For the text-containing cell, return its midpoint in [X, Y] coordinate format. 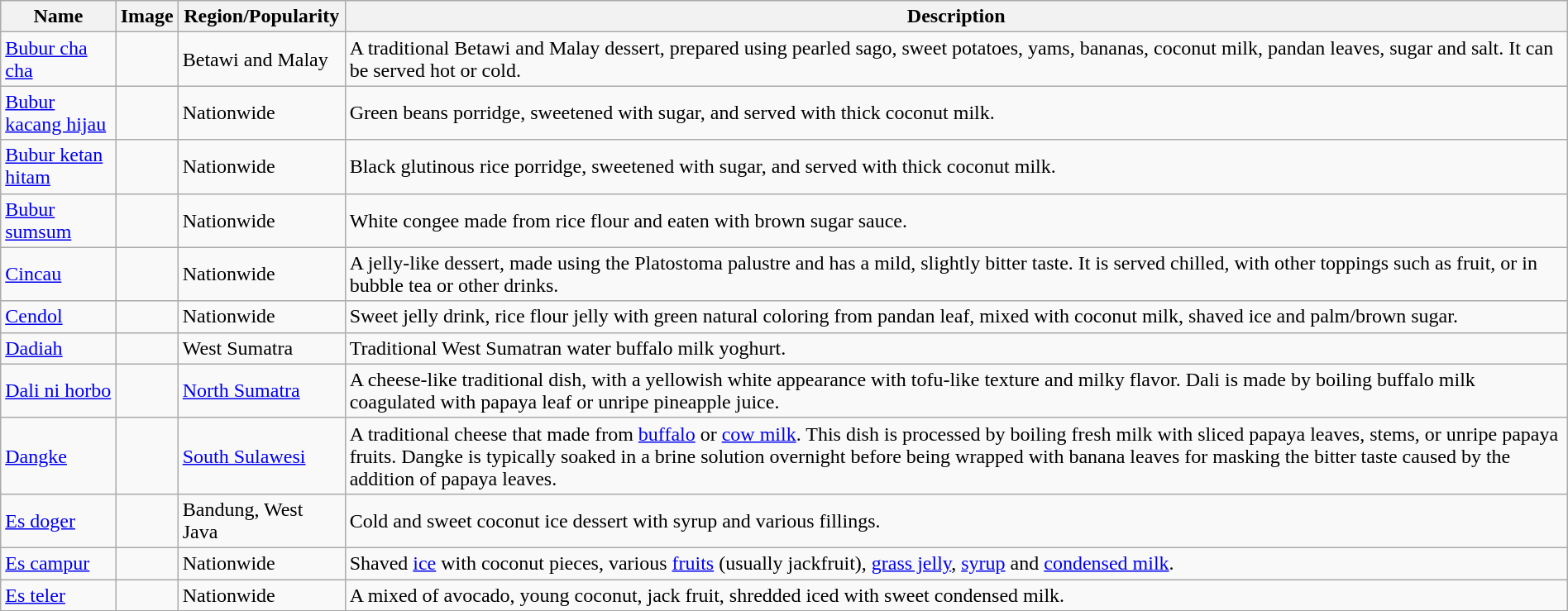
Bandung, West Java [261, 521]
Bubur sumsum [58, 220]
Name [58, 17]
Betawi and Malay [261, 60]
Black glutinous rice porridge, sweetened with sugar, and served with thick coconut milk. [956, 167]
Es campur [58, 563]
Shaved ice with coconut pieces, various fruits (usually jackfruit), grass jelly, syrup and condensed milk. [956, 563]
West Sumatra [261, 348]
Dadiah [58, 348]
Es doger [58, 521]
Cold and sweet coconut ice dessert with syrup and various fillings. [956, 521]
Bubur kacang hijau [58, 112]
Dangke [58, 456]
Region/Popularity [261, 17]
Green beans porridge, sweetened with sugar, and served with thick coconut milk. [956, 112]
White congee made from rice flour and eaten with brown sugar sauce. [956, 220]
Sweet jelly drink, rice flour jelly with green natural coloring from pandan leaf, mixed with coconut milk, shaved ice and palm/brown sugar. [956, 317]
South Sulawesi [261, 456]
A mixed of avocado, young coconut, jack fruit, shredded iced with sweet condensed milk. [956, 594]
Cincau [58, 274]
Traditional West Sumatran water buffalo milk yoghurt. [956, 348]
Bubur cha cha [58, 60]
Dali ni horbo [58, 390]
Description [956, 17]
Image [147, 17]
Bubur ketan hitam [58, 167]
North Sumatra [261, 390]
Es teler [58, 594]
Cendol [58, 317]
